Output the (x, y) coordinate of the center of the cell containing the given text.  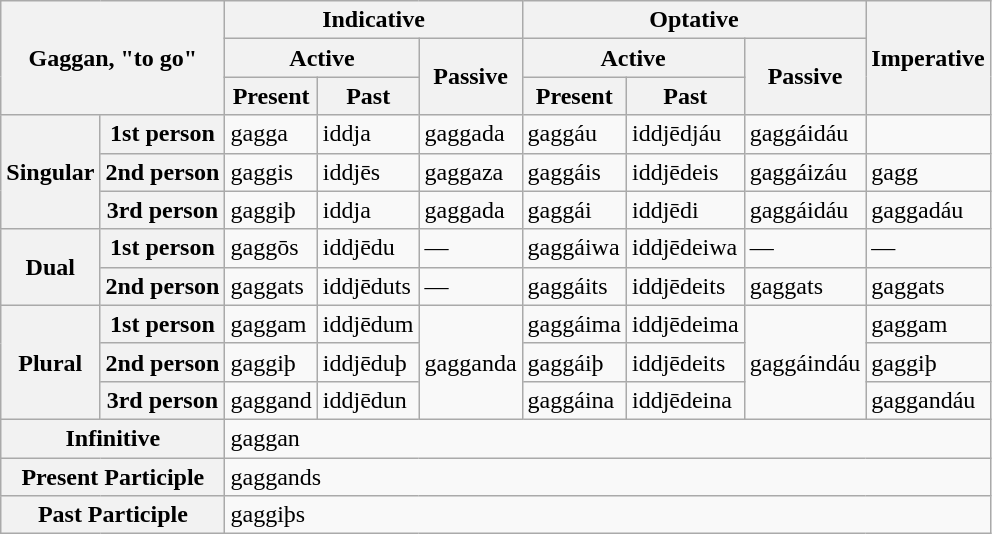
iddjēdu (368, 248)
Imperative (928, 58)
gaggan (608, 438)
gaggáis (574, 172)
iddjēdjáu (685, 134)
Present Participle (113, 477)
gagg (928, 172)
gaggáiþ (574, 362)
gagga (271, 134)
gaggiþs (608, 515)
gaggáizáu (805, 172)
gaggái (574, 210)
gaggáu (574, 134)
iddjēdeiwa (685, 248)
iddjēduþ (368, 362)
gaggáima (574, 324)
iddjēdum (368, 324)
Infinitive (113, 438)
gaggis (271, 172)
iddjēdun (368, 400)
gaggáindáu (805, 362)
Optative (694, 20)
gaggands (608, 477)
gaggand (271, 400)
gaggōs (271, 248)
iddjēdi (685, 210)
iddjēdeina (685, 400)
gaggaza (470, 172)
gagganda (470, 362)
Gaggan, "to go" (113, 58)
Indicative (374, 20)
Plural (50, 362)
gaggáiwa (574, 248)
gaggáits (574, 286)
Dual (50, 267)
iddjēs (368, 172)
iddjēduts (368, 286)
gaggandáu (928, 400)
gaggadáu (928, 210)
iddjēdeima (685, 324)
Singular (50, 172)
gaggáina (574, 400)
Past Participle (113, 515)
iddjēdeis (685, 172)
